Return the (x, y) coordinate for the center point of the cell that contains the specified text.  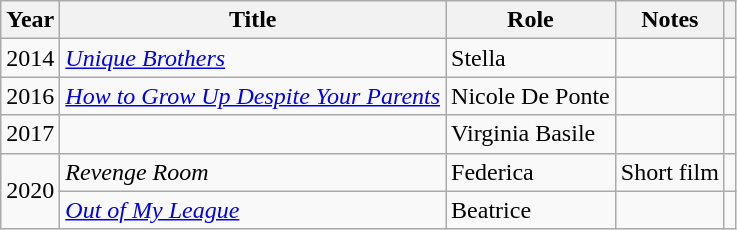
Role (531, 20)
Federica (531, 172)
Year (30, 20)
Beatrice (531, 210)
Title (253, 20)
How to Grow Up Despite Your Parents (253, 96)
Stella (531, 58)
2020 (30, 191)
Notes (670, 20)
2017 (30, 134)
Revenge Room (253, 172)
2014 (30, 58)
Unique Brothers (253, 58)
Virginia Basile (531, 134)
Nicole De Ponte (531, 96)
2016 (30, 96)
Out of My League (253, 210)
Short film (670, 172)
